Capture the cell that displays the provided text and extract its (X, Y) central coordinate. 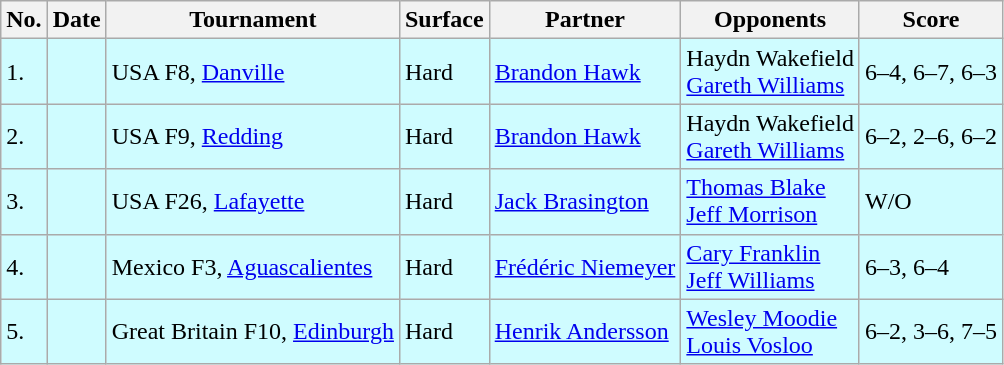
USA F26, Lafayette (252, 202)
Frédéric Niemeyer (585, 266)
3. (24, 202)
No. (24, 20)
Date (76, 20)
5. (24, 332)
6–4, 6–7, 6–3 (930, 72)
Surface (444, 20)
6–2, 2–6, 6–2 (930, 136)
Partner (585, 20)
USA F9, Redding (252, 136)
Jack Brasington (585, 202)
Mexico F3, Aguascalientes (252, 266)
Tournament (252, 20)
USA F8, Danville (252, 72)
Great Britain F10, Edinburgh (252, 332)
Thomas Blake Jeff Morrison (770, 202)
1. (24, 72)
4. (24, 266)
Score (930, 20)
Henrik Andersson (585, 332)
Wesley Moodie Louis Vosloo (770, 332)
W/O (930, 202)
6–2, 3–6, 7–5 (930, 332)
Cary Franklin Jeff Williams (770, 266)
2. (24, 136)
6–3, 6–4 (930, 266)
Opponents (770, 20)
